Identify which cell holds the provided text, then report its (X, Y) central coordinate. 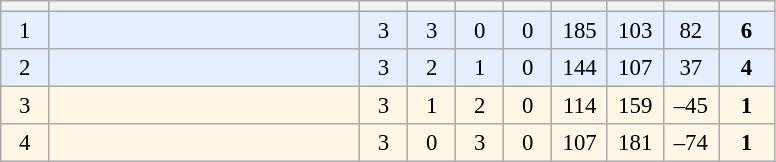
37 (691, 68)
114 (580, 106)
181 (635, 143)
–45 (691, 106)
144 (580, 68)
185 (580, 31)
103 (635, 31)
–74 (691, 143)
6 (747, 31)
82 (691, 31)
159 (635, 106)
